Find where the given text appears and provide that cell's center as (x, y) coordinate. 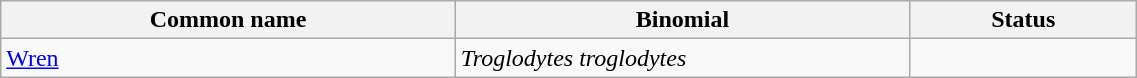
Wren (228, 58)
Binomial (682, 20)
Common name (228, 20)
Troglodytes troglodytes (682, 58)
Status (1024, 20)
